Provide the (X, Y) coordinate of the cell's center where the given text is located.  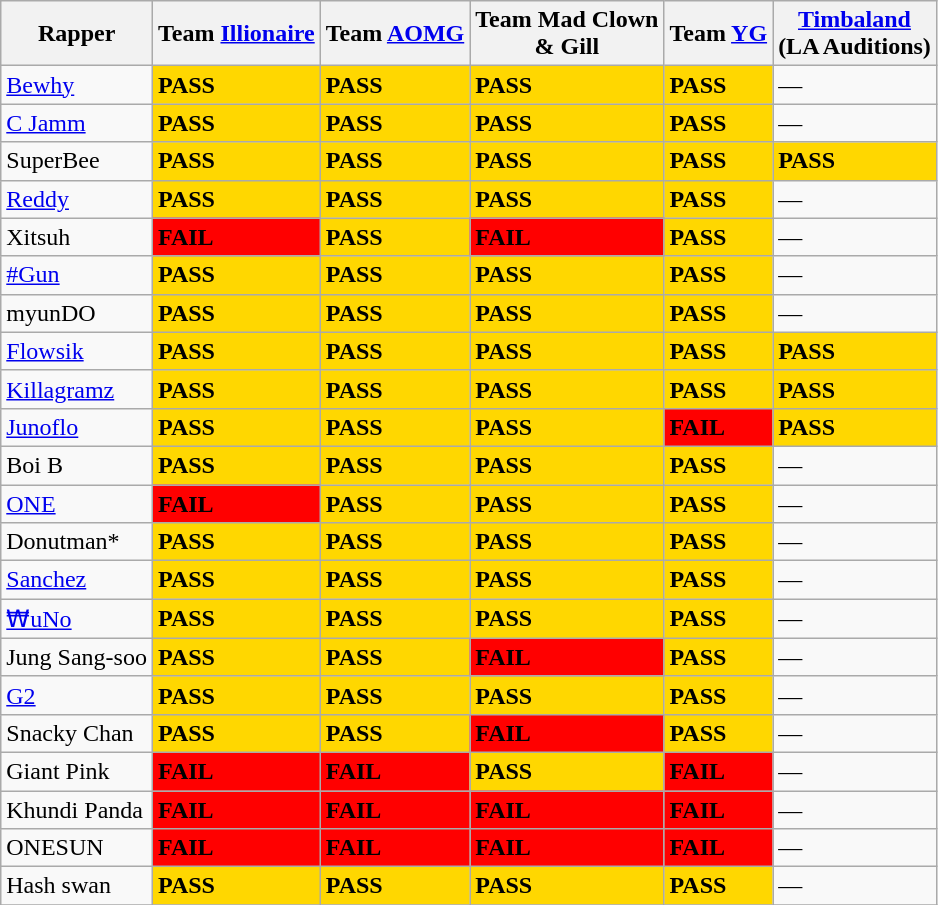
Sanchez (77, 580)
Killagramz (77, 389)
Rapper (77, 34)
Boi B (77, 465)
ONESUN (77, 848)
Team Illionaire (236, 34)
C Jamm (77, 123)
#Gun (77, 275)
ONE (77, 503)
SuperBee (77, 161)
Giant Pink (77, 771)
Timbaland (LA Auditions) (855, 34)
Team Mad Clown & Gill (567, 34)
Flowsik (77, 351)
Snacky Chan (77, 733)
Khundi Panda (77, 809)
Team AOMG (395, 34)
myunDO (77, 313)
Donutman* (77, 542)
Team YG (718, 34)
G2 (77, 695)
₩uNo (77, 619)
Junoflo (77, 427)
Bewhy (77, 85)
Reddy (77, 199)
Xitsuh (77, 237)
Jung Sang-soo (77, 657)
Hash swan (77, 886)
